Determine the (x, y) coordinate at the center of the cell enclosing the given text.  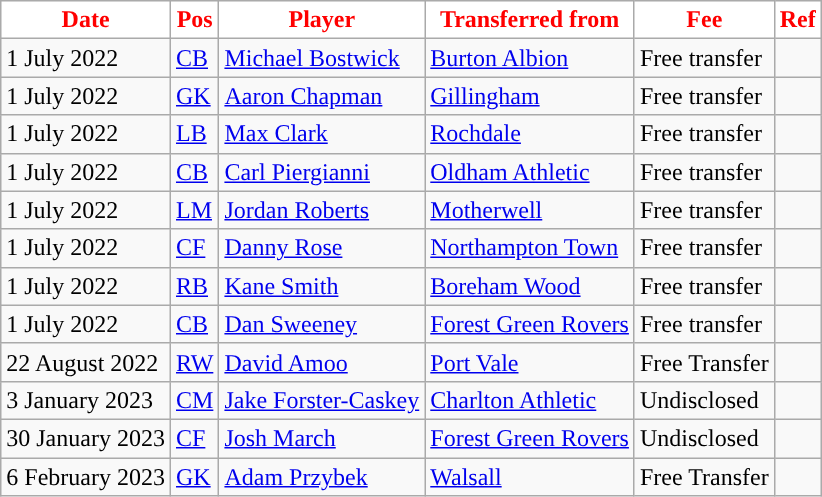
Port Vale (530, 362)
Jake Forster-Caskey (322, 400)
David Amoo (322, 362)
Michael Bostwick (322, 58)
CM (194, 400)
3 January 2023 (86, 400)
Max Clark (322, 134)
Pos (194, 20)
Charlton Athletic (530, 400)
30 January 2023 (86, 438)
Dan Sweeney (322, 324)
Boreham Wood (530, 286)
Date (86, 20)
Motherwell (530, 210)
Aaron Chapman (322, 96)
Kane Smith (322, 286)
Jordan Roberts (322, 210)
22 August 2022 (86, 362)
Gillingham (530, 96)
Transferred from (530, 20)
LB (194, 134)
Ref (798, 20)
Northampton Town (530, 248)
RB (194, 286)
Walsall (530, 477)
Danny Rose (322, 248)
Adam Przybek (322, 477)
Rochdale (530, 134)
Oldham Athletic (530, 172)
RW (194, 362)
Josh March (322, 438)
LM (194, 210)
Player (322, 20)
6 February 2023 (86, 477)
Carl Piergianni (322, 172)
Fee (704, 20)
Burton Albion (530, 58)
